Detect which cell encompasses the target text, then output its [X, Y] center coordinate. 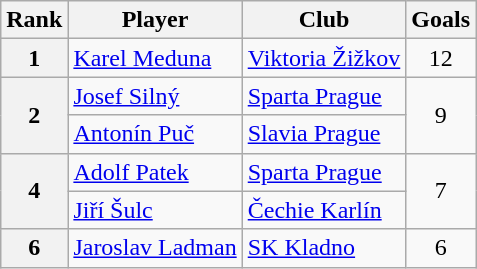
4 [34, 191]
Goals [441, 20]
Slavia Prague [324, 134]
Viktoria Žižkov [324, 58]
7 [441, 191]
Player [155, 20]
SK Kladno [324, 248]
Josef Silný [155, 96]
Adolf Patek [155, 172]
Antonín Puč [155, 134]
1 [34, 58]
2 [34, 115]
Club [324, 20]
Rank [34, 20]
9 [441, 115]
Jaroslav Ladman [155, 248]
Karel Meduna [155, 58]
Jiří Šulc [155, 210]
Čechie Karlín [324, 210]
12 [441, 58]
